For the text-containing cell, return its midpoint in (x, y) coordinate format. 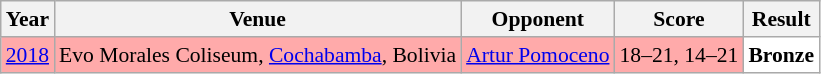
Venue (258, 19)
2018 (28, 55)
Evo Morales Coliseum, Cochabamba, Bolivia (258, 55)
Score (680, 19)
Opponent (538, 19)
18–21, 14–21 (680, 55)
Result (781, 19)
Artur Pomoceno (538, 55)
Bronze (781, 55)
Year (28, 19)
